Output the [X, Y] coordinate of the center of the cell containing the given text.  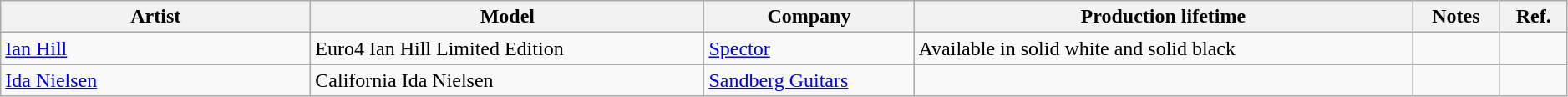
Artist [155, 17]
Ida Nielsen [155, 80]
Ref. [1534, 17]
Model [508, 17]
Sandberg Guitars [809, 80]
Production lifetime [1163, 17]
California Ida Nielsen [508, 80]
Euro4 Ian Hill Limited Edition [508, 48]
Company [809, 17]
Notes [1456, 17]
Available in solid white and solid black [1163, 48]
Ian Hill [155, 48]
Spector [809, 48]
